Determine the [X, Y] coordinate at the center of the cell enclosing the given text.  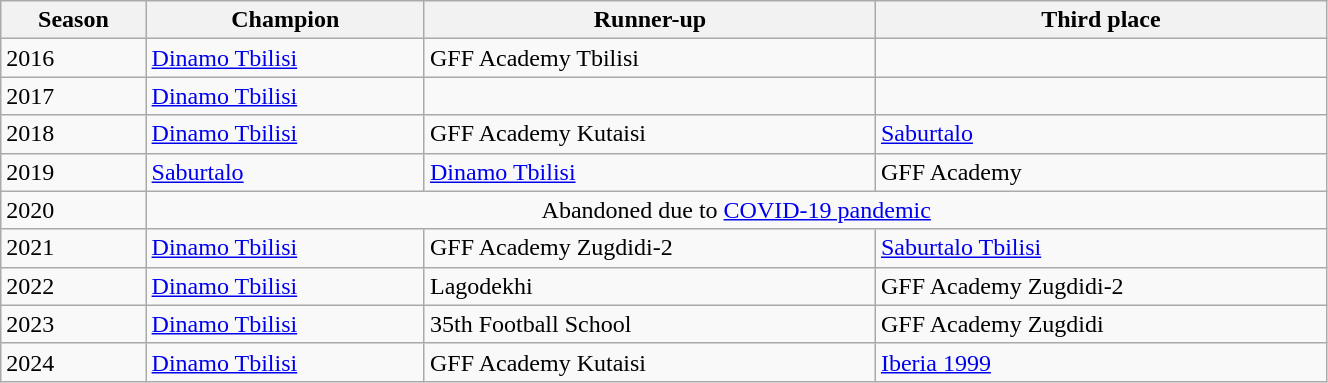
2019 [74, 172]
2020 [74, 210]
Lagodekhi [650, 286]
2023 [74, 324]
GFF Academy [1100, 172]
GFF Academy Tbilisi [650, 58]
2018 [74, 134]
Abandoned due to COVID-19 pandemic [736, 210]
Champion [285, 20]
Third place [1100, 20]
Saburtalo Tbilisi [1100, 248]
2021 [74, 248]
Runner-up [650, 20]
Iberia 1999 [1100, 362]
2022 [74, 286]
35th Football School [650, 324]
2017 [74, 96]
Season [74, 20]
GFF Academy Zugdidi [1100, 324]
2024 [74, 362]
2016 [74, 58]
